From the cell containing the given text, extract its center point as [X, Y] coordinate. 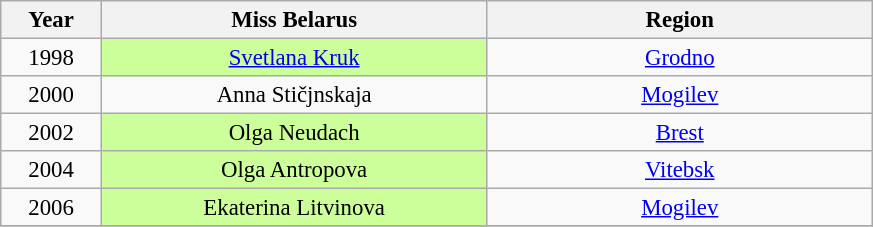
Ekaterina Litvinova [294, 208]
2002 [52, 133]
Anna Stičjnskaja [294, 95]
Miss Belarus [294, 20]
Olga Neudach [294, 133]
Svetlana Kruk [294, 58]
1998 [52, 58]
Brest [680, 133]
Grodno [680, 58]
Year [52, 20]
2004 [52, 170]
Region [680, 20]
2000 [52, 95]
Vitebsk [680, 170]
2006 [52, 208]
Olga Antropova [294, 170]
